Find where the given text appears and provide that cell's center as [X, Y] coordinate. 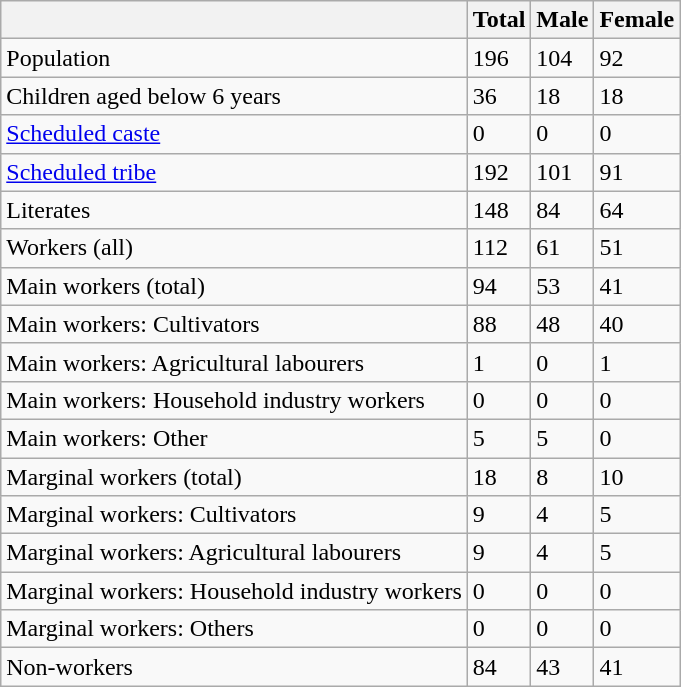
51 [637, 248]
Male [562, 20]
88 [499, 324]
Scheduled tribe [234, 172]
Main workers: Cultivators [234, 324]
Main workers: Household industry workers [234, 400]
8 [562, 477]
61 [562, 248]
148 [499, 210]
Marginal workers (total) [234, 477]
Female [637, 20]
Scheduled caste [234, 134]
94 [499, 286]
36 [499, 96]
Marginal workers: Agricultural labourers [234, 553]
53 [562, 286]
48 [562, 324]
196 [499, 58]
10 [637, 477]
101 [562, 172]
192 [499, 172]
Children aged below 6 years [234, 96]
Literates [234, 210]
Marginal workers: Household industry workers [234, 591]
Marginal workers: Cultivators [234, 515]
Workers (all) [234, 248]
Total [499, 20]
Population [234, 58]
43 [562, 667]
91 [637, 172]
Main workers: Agricultural labourers [234, 362]
Non-workers [234, 667]
104 [562, 58]
Main workers (total) [234, 286]
64 [637, 210]
Marginal workers: Others [234, 629]
112 [499, 248]
40 [637, 324]
Main workers: Other [234, 438]
92 [637, 58]
